From the cell containing the given text, extract its center point as (x, y) coordinate. 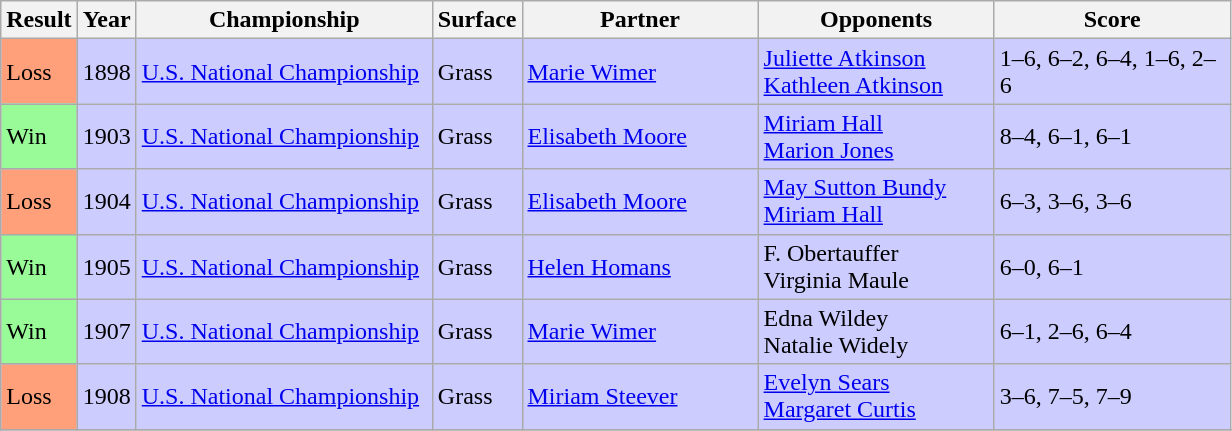
Score (1112, 20)
1908 (106, 396)
Miriam Steever (640, 396)
Opponents (876, 20)
Miriam Hall Marion Jones (876, 136)
6–3, 3–6, 3–6 (1112, 202)
Evelyn Sears Margaret Curtis (876, 396)
F. Obertauffer Virginia Maule (876, 266)
1905 (106, 266)
Year (106, 20)
Juliette Atkinson Kathleen Atkinson (876, 72)
1904 (106, 202)
6–0, 6–1 (1112, 266)
3–6, 7–5, 7–9 (1112, 396)
Surface (477, 20)
Result (39, 20)
1903 (106, 136)
May Sutton Bundy Miriam Hall (876, 202)
1898 (106, 72)
Helen Homans (640, 266)
Partner (640, 20)
1–6, 6–2, 6–4, 1–6, 2–6 (1112, 72)
Edna Wildey Natalie Widely (876, 332)
6–1, 2–6, 6–4 (1112, 332)
8–4, 6–1, 6–1 (1112, 136)
Championship (284, 20)
1907 (106, 332)
